Detect which cell encompasses the target text, then output its [x, y] center coordinate. 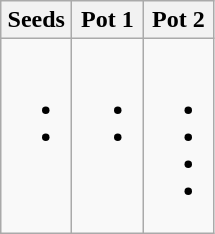
Pot 2 [178, 20]
Pot 1 [108, 20]
Seeds [36, 20]
